Search for the cell housing the specified text and yield its [X, Y] center coordinate. 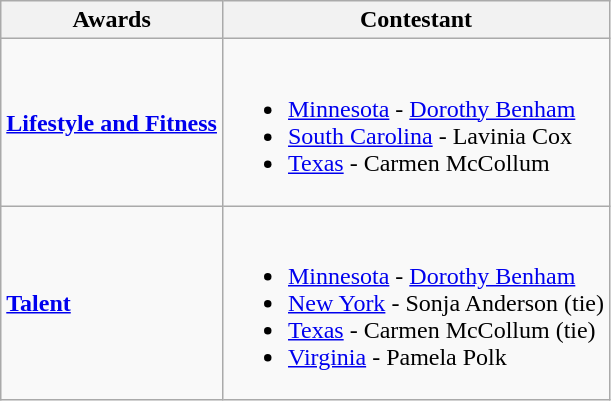
Contestant [416, 20]
Talent [112, 303]
Awards [112, 20]
Lifestyle and Fitness [112, 122]
Minnesota - Dorothy Benham South Carolina - Lavinia Cox Texas - Carmen McCollum [416, 122]
Minnesota - Dorothy Benham New York - Sonja Anderson (tie) Texas - Carmen McCollum (tie) Virginia - Pamela Polk [416, 303]
